Pinpoint the cell where the given text exists, returning its (X, Y) midpoint coordinate. 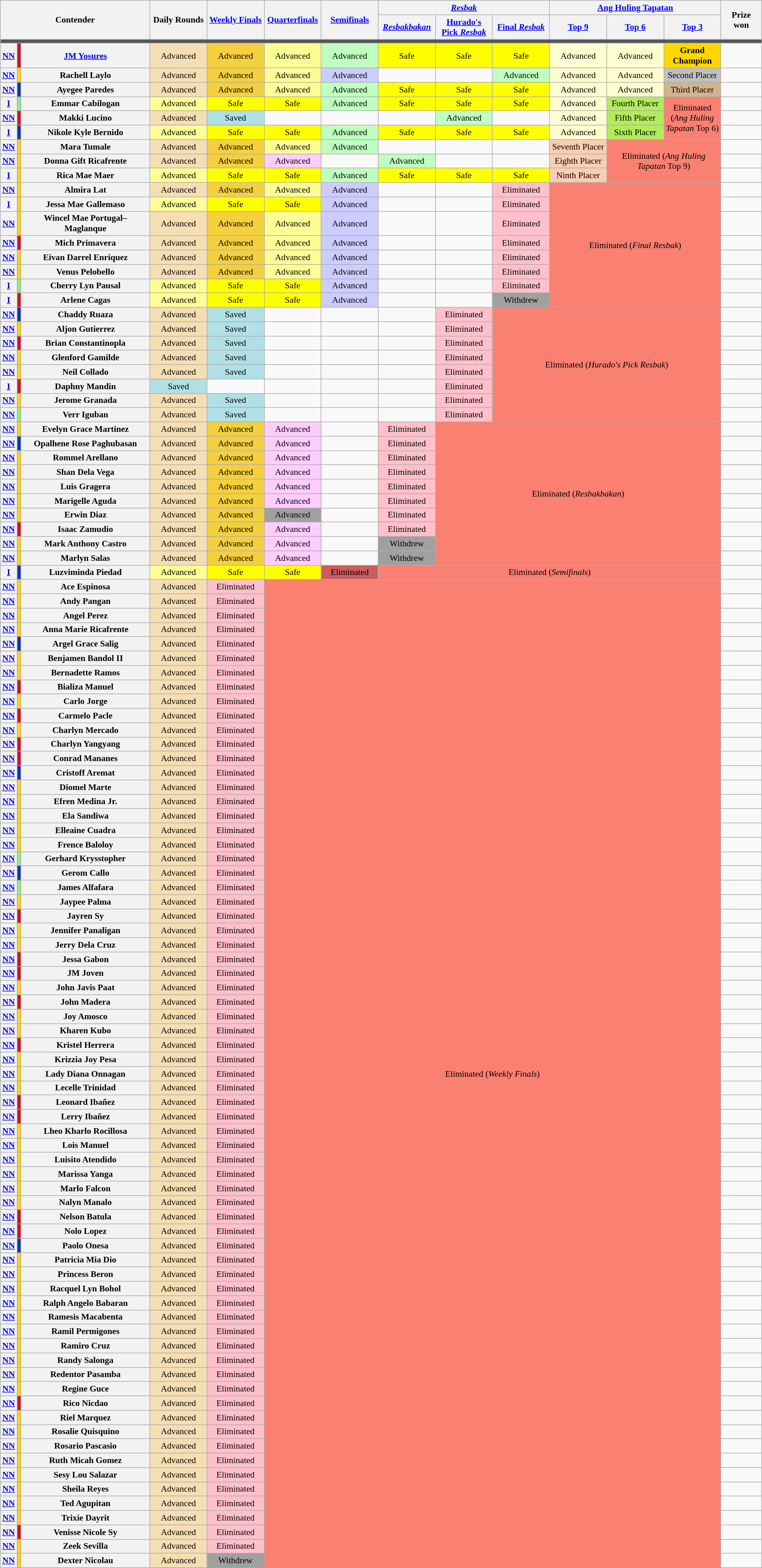
Rica Mae Maer (85, 176)
Bializa Manuel (85, 687)
Frence Baloloy (85, 845)
Luzviminda Piedad (85, 573)
Eliminated (Resbakbakan) (578, 494)
Rosalie Quisquino (85, 1432)
Final Resbak (521, 27)
Donna Gift Ricafrente (85, 161)
Mara Tumale (85, 147)
Ramesis Macabenta (85, 1317)
Paolo Onesa (85, 1246)
Eliminated (Ang Huling Tapatan Top 6) (692, 118)
Jessa Gabon (85, 959)
Opalhene Rose Paghubasan (85, 443)
Ace Espinosa (85, 587)
Sheila Reyes (85, 1489)
Venisse Nicole Sy (85, 1532)
Charlyn Mercado (85, 730)
Efren Medina Jr. (85, 802)
Wincel Mae Portugal–Maglanque (85, 224)
Sixth Placer (635, 133)
Patricia Mia Dio (85, 1260)
Contender (75, 20)
Verr Iguban (85, 415)
Luis Gragera (85, 486)
John Madera (85, 1002)
Joy Amosco (85, 1016)
Semifinals (350, 20)
Jaypee Palma (85, 902)
Daphny Mandin (85, 386)
Benjamen Bandol II (85, 659)
Daily Rounds (178, 20)
Fourth Placer (635, 104)
Ramil Permigones (85, 1332)
Lecelle Trinidad (85, 1088)
Kristel Herrera (85, 1045)
Isaac Zamudio (85, 530)
James Alfafara (85, 888)
Marlo Falcon (85, 1188)
Grand Champion (692, 55)
Krizzia Joy Pesa (85, 1059)
Princess Beron (85, 1275)
Quarterfinals (293, 20)
Nelson Batula (85, 1217)
Dexter Nicolau (85, 1561)
Ted Agupitan (85, 1504)
Cristoff Aremat (85, 773)
Carlo Jorge (85, 702)
Chaddy Ruaza (85, 315)
Nalyn Manalo (85, 1203)
Marissa Yanga (85, 1174)
Shan Dela Vega (85, 472)
Ayegee Paredes (85, 90)
Argel Grace Salig (85, 644)
Top 9 (578, 27)
Diomel Marte (85, 787)
Bernadette Ramos (85, 673)
Kharen Kubo (85, 1031)
Neil Collado (85, 372)
Almira Lat (85, 190)
JM Joven (85, 973)
Elleaine Cuadra (85, 830)
Jayren Sy (85, 916)
Lady Diana Onnagan (85, 1074)
Nolo Lopez (85, 1231)
Rommel Arellano (85, 458)
Rico Nicdao (85, 1403)
John Javis Paat (85, 988)
Seventh Placer (578, 147)
Ninth Placer (578, 176)
Cherry Lyn Pausal (85, 286)
Ruth Micah Gomez (85, 1461)
Fifth Placer (635, 118)
Eliminated (Hurado's Pick Resbak) (606, 365)
Brian Constantinopla (85, 343)
Marigelle Aguda (85, 501)
Riel Marquez (85, 1418)
Anna Marie Ricafrente (85, 630)
Trixie Dayrit (85, 1518)
Eliminated (Final Resbak) (635, 245)
Leonard Ibañez (85, 1102)
Glenford Gamilde (85, 358)
Gerhard Krysstopher (85, 859)
Arlene Cagas (85, 300)
Ela Sandiwa (85, 816)
JM Yosures (85, 55)
Emmar Cabilogan (85, 104)
Rachell Laylo (85, 75)
Prize won (742, 20)
Rosario Pascasio (85, 1446)
Luisito Atendido (85, 1160)
Hurado's Pick Resbak (464, 27)
Gerom Callo (85, 873)
Carmelo Pacle (85, 716)
Second Placer (692, 75)
Charlyn Yangyang (85, 744)
Resbak (464, 8)
Nikole Kyle Bernido (85, 133)
Mark Anthony Castro (85, 544)
Jerry Dela Cruz (85, 945)
Weekly Finals (236, 20)
Conrad Mananes (85, 759)
Lerry Ibañez (85, 1117)
Mich Primavera (85, 243)
Lois Manuel (85, 1145)
Eliminated (Weekly Finals) (493, 1074)
Third Placer (692, 90)
Marlyn Salas (85, 558)
Zeek Sevilla (85, 1546)
Ramiro Cruz (85, 1346)
Resbakbakan (407, 27)
Venus Pelobello (85, 272)
Sesy Lou Salazar (85, 1475)
Top 3 (692, 27)
Eliminated (Ang Huling Tapatan Top 9) (664, 161)
Racquel Lyn Bohol (85, 1289)
Jerome Granada (85, 400)
Angel Perez (85, 616)
Eighth Placer (578, 161)
Jessa Mae Gallemaso (85, 204)
Regine Guce (85, 1389)
Redentor Pasamba (85, 1375)
Jennifer Panaligan (85, 931)
Evelyn Grace Martinez (85, 429)
Eliminated (Semifinals) (549, 573)
Randy Salonga (85, 1360)
Erwin Diaz (85, 515)
Ang Huling Tapatan (635, 8)
Eivan Darrel Enriquez (85, 257)
Ralph Angelo Babaran (85, 1303)
Top 6 (635, 27)
Aljon Gutierrez (85, 329)
Andy Pangan (85, 601)
Makki Lucino (85, 118)
Lheo Kharlo Rocillosa (85, 1131)
